Output the [X, Y] coordinate of the center of the cell containing the given text.  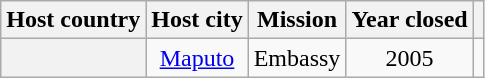
Embassy [297, 58]
Host city [197, 20]
Mission [297, 20]
Year closed [410, 20]
2005 [410, 58]
Host country [74, 20]
Maputo [197, 58]
